Detect which cell encompasses the target text, then output its (x, y) center coordinate. 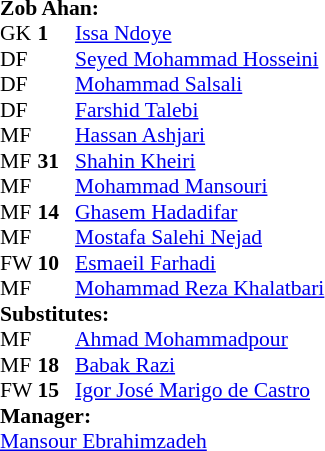
1 (57, 33)
Ahmad Mohammadpour (200, 339)
Ghasem Hadadifar (200, 212)
GK (19, 33)
Mohammad Reza Khalatbari (200, 289)
Substitutes: (162, 314)
Seyed Mohammad Hosseini (200, 59)
Esmaeil Farhadi (200, 263)
10 (57, 263)
Manager: (162, 416)
Babak Razi (200, 365)
18 (57, 365)
Issa Ndoye (200, 33)
14 (57, 212)
15 (57, 391)
Mohammad Mansouri (200, 187)
Shahin Kheiri (200, 161)
Hassan Ashjari (200, 135)
Igor José Marigo de Castro (200, 391)
Farshid Talebi (200, 110)
Mostafa Salehi Nejad (200, 237)
Mohammad Salsali (200, 85)
31 (57, 161)
